Locate the cell with the specified text and output its [x, y] center coordinate. 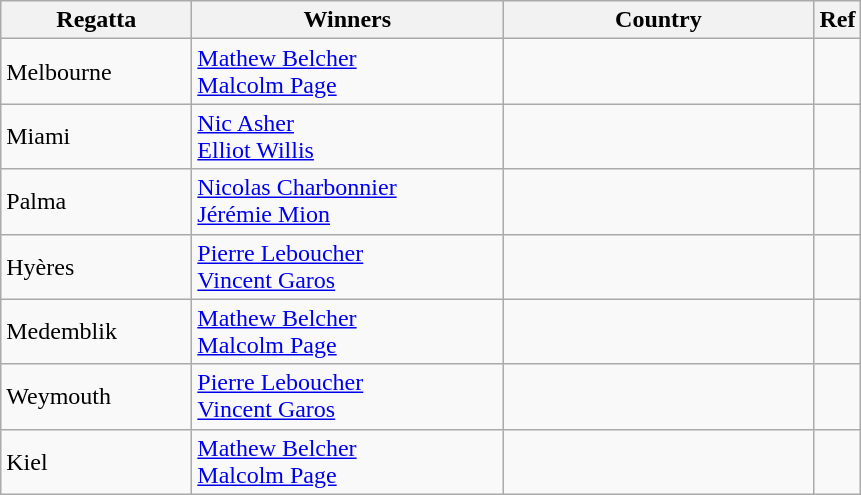
Country [658, 20]
Nic AsherElliot Willis [348, 136]
Weymouth [96, 396]
Melbourne [96, 72]
Kiel [96, 462]
Nicolas CharbonnierJérémie Mion [348, 202]
Winners [348, 20]
Hyères [96, 266]
Regatta [96, 20]
Miami [96, 136]
Medemblik [96, 332]
Ref [838, 20]
Palma [96, 202]
